Detect which cell encompasses the target text, then output its (X, Y) center coordinate. 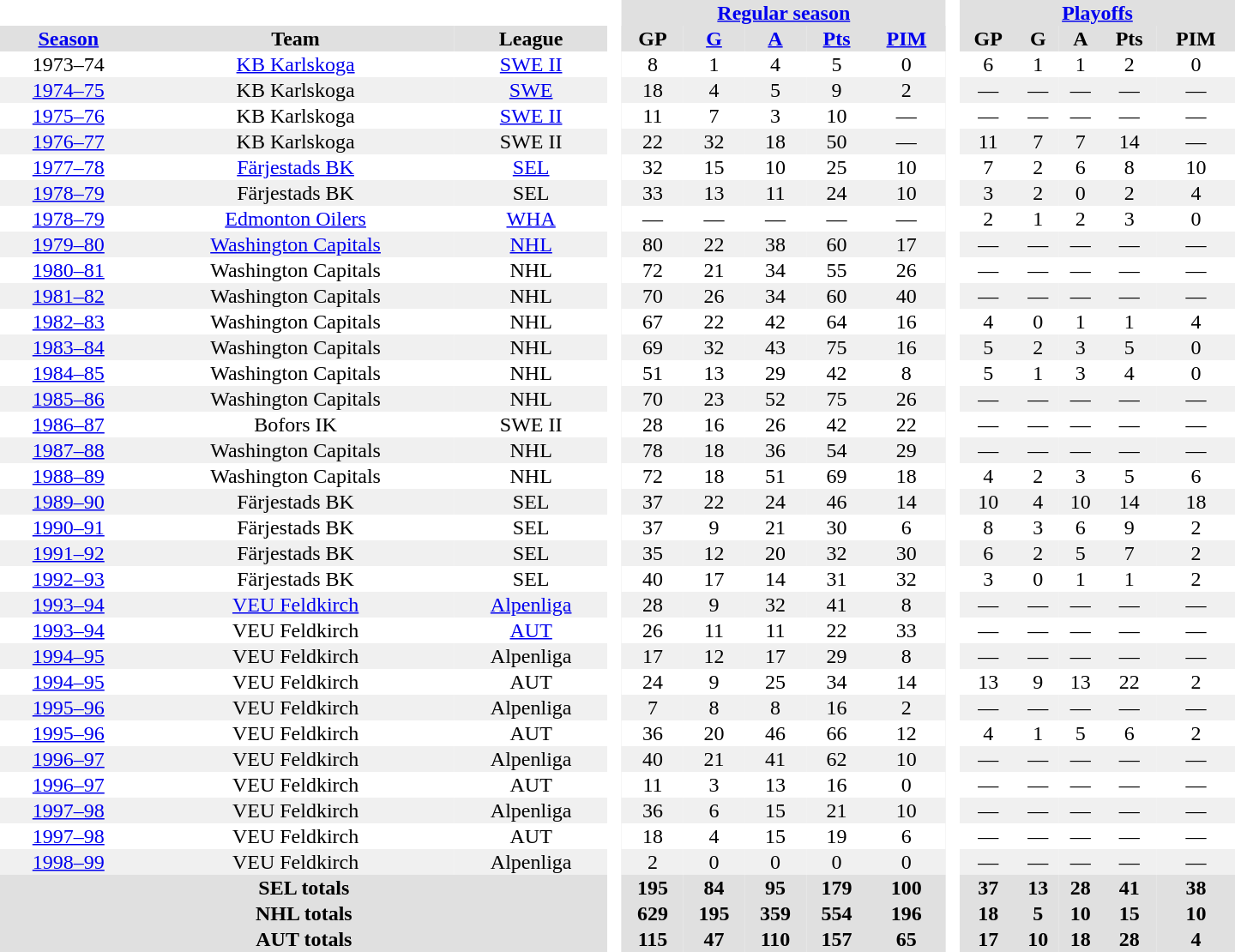
84 (714, 888)
67 (653, 322)
52 (775, 399)
1985–86 (69, 399)
1973–74 (69, 64)
54 (837, 450)
Edmonton Oilers (296, 219)
1988–89 (69, 476)
Team (296, 39)
359 (775, 913)
78 (653, 450)
115 (653, 939)
1974–75 (69, 90)
95 (775, 888)
SWE (532, 90)
1979–80 (69, 244)
1977–78 (69, 167)
1980–81 (69, 270)
64 (837, 322)
1984–85 (69, 373)
35 (653, 553)
55 (837, 270)
157 (837, 939)
1983–84 (69, 347)
1991–92 (69, 553)
WHA (532, 219)
554 (837, 913)
196 (906, 913)
1987–88 (69, 450)
Regular season (784, 13)
1992–93 (69, 579)
1982–83 (69, 322)
NHL totals (304, 913)
1981–82 (69, 296)
47 (714, 939)
1998–99 (69, 862)
AUT totals (304, 939)
League (532, 39)
31 (837, 579)
Season (69, 39)
1976–77 (69, 142)
1975–76 (69, 116)
23 (714, 399)
65 (906, 939)
62 (837, 759)
110 (775, 939)
19 (837, 836)
1986–87 (69, 425)
Playoffs (1098, 13)
66 (837, 733)
179 (837, 888)
1989–90 (69, 502)
50 (837, 142)
629 (653, 913)
100 (906, 888)
SEL totals (304, 888)
1990–91 (69, 527)
80 (653, 244)
Bofors IK (296, 425)
43 (775, 347)
